Scan for the cell matching the given text and deliver its [x, y] coordinate at center. 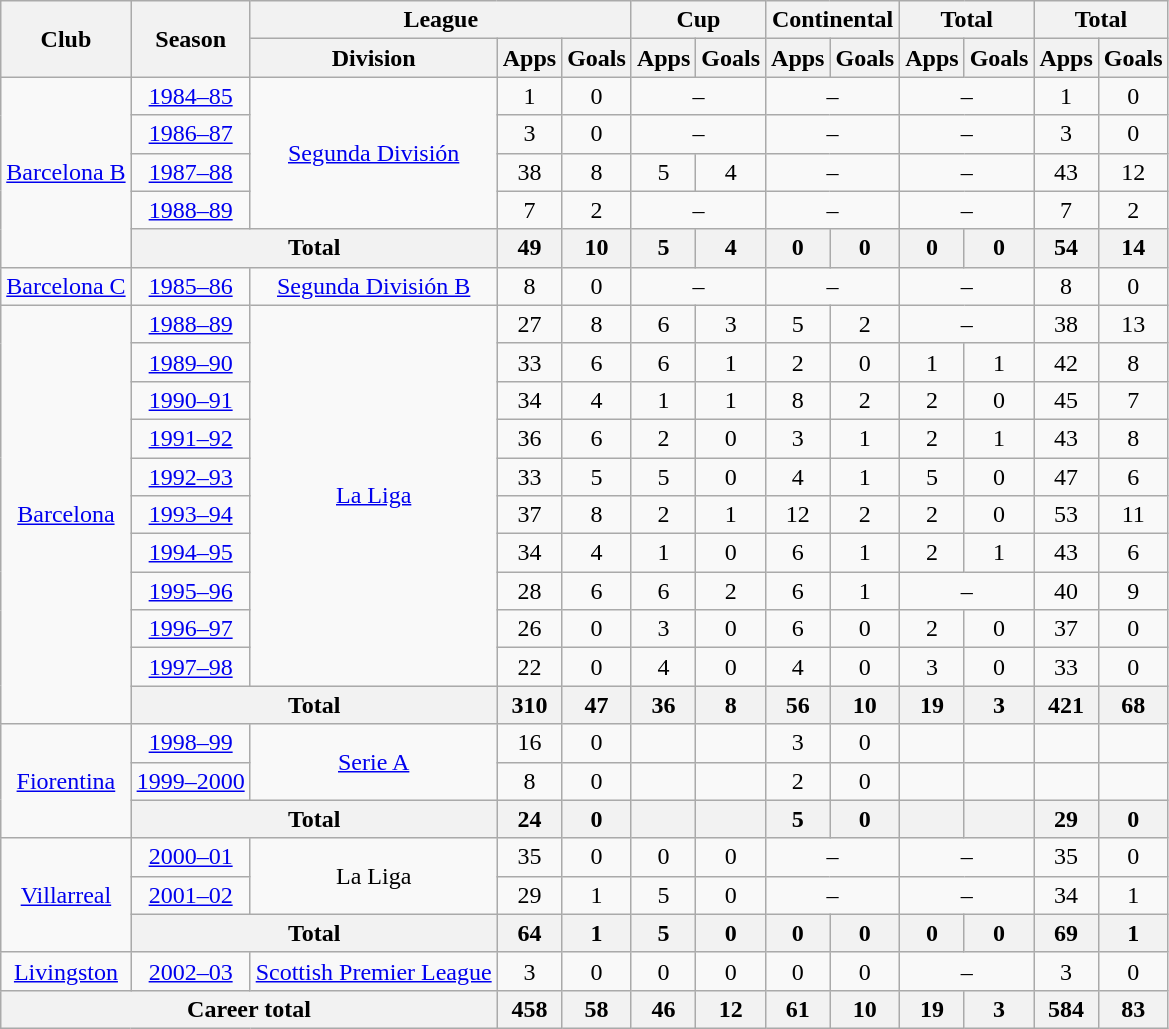
Fiorentina [66, 781]
Livingston [66, 971]
2000–01 [190, 857]
11 [1133, 515]
69 [1066, 933]
58 [597, 1009]
Cup [698, 20]
42 [1066, 362]
Season [190, 39]
46 [663, 1009]
1991–92 [190, 438]
13 [1133, 324]
9 [1133, 591]
56 [798, 705]
Barcelona [66, 514]
1987–88 [190, 172]
1984–85 [190, 96]
Villarreal [66, 895]
22 [529, 667]
Serie A [374, 762]
Segunda División [374, 153]
310 [529, 705]
1999–2000 [190, 781]
64 [529, 933]
Division [374, 58]
28 [529, 591]
53 [1066, 515]
14 [1133, 248]
1986–87 [190, 134]
1989–90 [190, 362]
2002–03 [190, 971]
27 [529, 324]
Career total [249, 1009]
Club [66, 39]
1992–93 [190, 477]
26 [529, 629]
1985–86 [190, 286]
1997–98 [190, 667]
1994–95 [190, 553]
54 [1066, 248]
45 [1066, 400]
Segunda División B [374, 286]
1990–91 [190, 400]
40 [1066, 591]
68 [1133, 705]
Continental [833, 20]
49 [529, 248]
Scottish Premier League [374, 971]
421 [1066, 705]
83 [1133, 1009]
League [440, 20]
2001–02 [190, 895]
1993–94 [190, 515]
61 [798, 1009]
16 [529, 743]
24 [529, 819]
1996–97 [190, 629]
584 [1066, 1009]
458 [529, 1009]
1998–99 [190, 743]
1995–96 [190, 591]
Barcelona B [66, 172]
Barcelona C [66, 286]
